Find where the given text appears and provide that cell's center as (X, Y) coordinate. 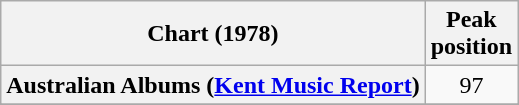
Chart (1978) (213, 34)
Australian Albums (Kent Music Report) (213, 85)
Peakposition (471, 34)
97 (471, 85)
